Provide the (X, Y) coordinate of the cell's center where the given text is located.  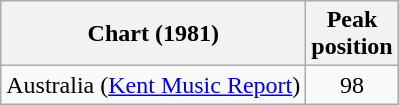
Australia (Kent Music Report) (154, 85)
98 (352, 85)
Peakposition (352, 34)
Chart (1981) (154, 34)
